Determine the (x, y) coordinate at the center of the cell enclosing the given text.  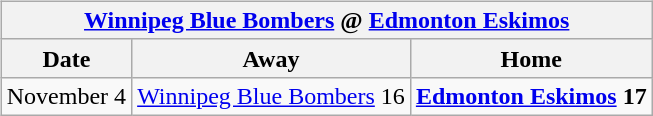
Home (531, 58)
Winnipeg Blue Bombers 16 (272, 96)
Winnipeg Blue Bombers @ Edmonton Eskimos (326, 20)
Away (272, 58)
Edmonton Eskimos 17 (531, 96)
Date (66, 58)
November 4 (66, 96)
